Return (X, Y) of the center of cell containing provided text 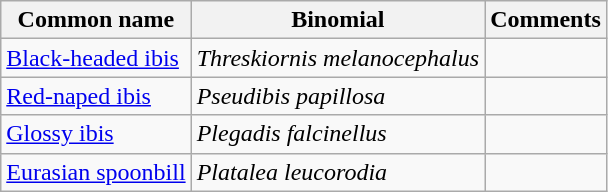
Pseudibis papillosa (338, 96)
Common name (96, 20)
Red-naped ibis (96, 96)
Eurasian spoonbill (96, 172)
Threskiornis melanocephalus (338, 58)
Platalea leucorodia (338, 172)
Comments (546, 20)
Black-headed ibis (96, 58)
Plegadis falcinellus (338, 134)
Glossy ibis (96, 134)
Binomial (338, 20)
